Scan for the cell matching the given text and deliver its [x, y] coordinate at center. 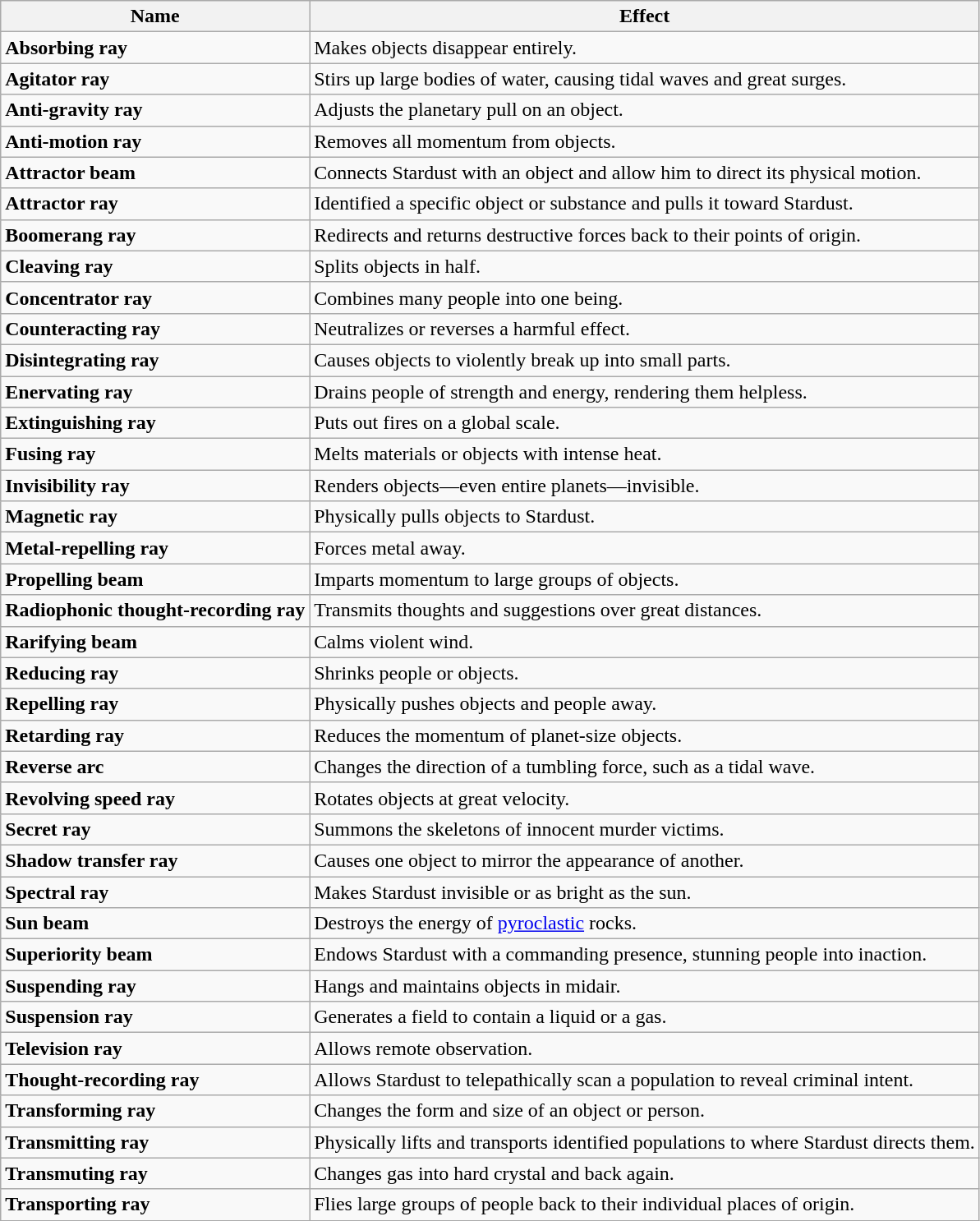
Cleaving ray [155, 266]
Splits objects in half. [645, 266]
Concentrator ray [155, 297]
Enervating ray [155, 392]
Propelling beam [155, 579]
Retarding ray [155, 735]
Reducing ray [155, 673]
Agitator ray [155, 79]
Sun beam [155, 924]
Neutralizes or reverses a harmful effect. [645, 329]
Counteracting ray [155, 329]
Imparts momentum to large groups of objects. [645, 579]
Endows Stardust with a commanding presence, stunning people into inaction. [645, 955]
Disintegrating ray [155, 360]
Secret ray [155, 829]
Attractor ray [155, 204]
Forces metal away. [645, 548]
Summons the skeletons of innocent murder victims. [645, 829]
Shadow transfer ray [155, 860]
Allows Stardust to telepathically scan a population to reveal criminal intent. [645, 1080]
Television ray [155, 1048]
Flies large groups of people back to their individual places of origin. [645, 1205]
Name [155, 16]
Anti-gravity ray [155, 110]
Transmits thoughts and suggestions over great distances. [645, 610]
Metal-repelling ray [155, 548]
Transmitting ray [155, 1142]
Makes objects disappear entirely. [645, 48]
Invisibility ray [155, 486]
Absorbing ray [155, 48]
Adjusts the planetary pull on an object. [645, 110]
Physically pushes objects and people away. [645, 704]
Drains people of strength and energy, rendering them helpless. [645, 392]
Radiophonic thought-recording ray [155, 610]
Transforming ray [155, 1111]
Combines many people into one being. [645, 297]
Suspension ray [155, 1017]
Rotates objects at great velocity. [645, 798]
Changes gas into hard crystal and back again. [645, 1173]
Physically lifts and transports identified populations to where Stardust directs them. [645, 1142]
Generates a field to contain a liquid or a gas. [645, 1017]
Transporting ray [155, 1205]
Physically pulls objects to Stardust. [645, 517]
Stirs up large bodies of water, causing tidal waves and great surges. [645, 79]
Suspending ray [155, 986]
Removes all momentum from objects. [645, 141]
Redirects and returns destructive forces back to their points of origin. [645, 235]
Revolving speed ray [155, 798]
Melts materials or objects with intense heat. [645, 454]
Hangs and maintains objects in midair. [645, 986]
Repelling ray [155, 704]
Connects Stardust with an object and allow him to direct its physical motion. [645, 173]
Identified a specific object or substance and pulls it toward Stardust. [645, 204]
Anti-motion ray [155, 141]
Calms violent wind. [645, 642]
Spectral ray [155, 892]
Reverse arc [155, 767]
Extinguishing ray [155, 423]
Fusing ray [155, 454]
Renders objects—even entire planets—invisible. [645, 486]
Thought-recording ray [155, 1080]
Allows remote observation. [645, 1048]
Makes Stardust invisible or as bright as the sun. [645, 892]
Causes one object to mirror the appearance of another. [645, 860]
Reduces the momentum of planet-size objects. [645, 735]
Effect [645, 16]
Puts out fires on a global scale. [645, 423]
Superiority beam [155, 955]
Transmuting ray [155, 1173]
Shrinks people or objects. [645, 673]
Attractor beam [155, 173]
Changes the form and size of an object or person. [645, 1111]
Destroys the energy of pyroclastic rocks. [645, 924]
Changes the direction of a tumbling force, such as a tidal wave. [645, 767]
Boomerang ray [155, 235]
Causes objects to violently break up into small parts. [645, 360]
Magnetic ray [155, 517]
Rarifying beam [155, 642]
